Extract the [X, Y] coordinate from the center of the cell holding the provided text.  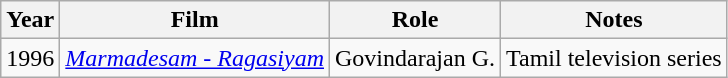
Year [30, 20]
Marmadesam - Ragasiyam [195, 58]
1996 [30, 58]
Notes [614, 20]
Govindarajan G. [416, 58]
Film [195, 20]
Role [416, 20]
Tamil television series [614, 58]
